From the cell containing the given text, extract its center point as [X, Y] coordinate. 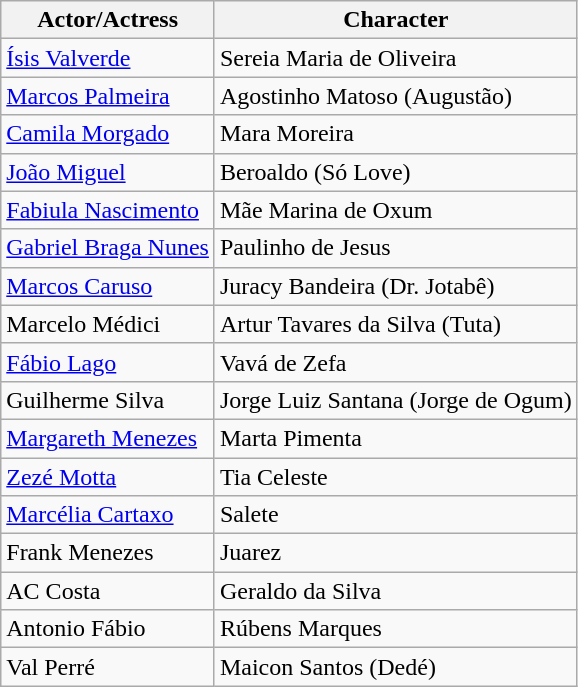
Juarez [396, 553]
Maicon Santos (Dedé) [396, 667]
Beroaldo (Só Love) [396, 172]
Actor/Actress [108, 20]
Jorge Luiz Santana (Jorge de Ogum) [396, 400]
Rúbens Marques [396, 629]
Camila Morgado [108, 134]
Geraldo da Silva [396, 591]
Gabriel Braga Nunes [108, 248]
Ísis Valverde [108, 58]
Agostinho Matoso (Augustão) [396, 96]
Marta Pimenta [396, 438]
Guilherme Silva [108, 400]
Salete [396, 515]
Frank Menezes [108, 553]
Margareth Menezes [108, 438]
Val Perré [108, 667]
Sereia Maria de Oliveira [396, 58]
Fábio Lago [108, 362]
Zezé Motta [108, 477]
Marcelo Médici [108, 324]
Vavá de Zefa [396, 362]
Antonio Fábio [108, 629]
Fabiula Nascimento [108, 210]
Marcos Caruso [108, 286]
Tia Celeste [396, 477]
AC Costa [108, 591]
Juracy Bandeira (Dr. Jotabê) [396, 286]
João Miguel [108, 172]
Mãe Marina de Oxum [396, 210]
Character [396, 20]
Mara Moreira [396, 134]
Marcélia Cartaxo [108, 515]
Paulinho de Jesus [396, 248]
Marcos Palmeira [108, 96]
Artur Tavares da Silva (Tuta) [396, 324]
